Detect which cell encompasses the target text, then output its [X, Y] center coordinate. 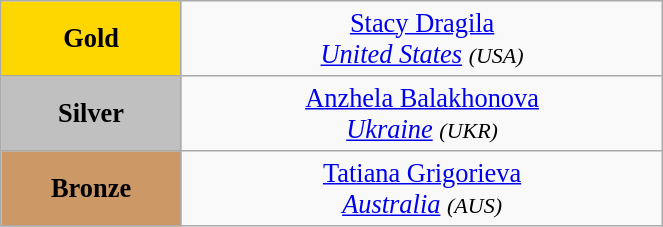
Tatiana GrigorievaAustralia (AUS) [422, 188]
Bronze [92, 188]
Gold [92, 38]
Anzhela BalakhonovaUkraine (UKR) [422, 112]
Silver [92, 112]
Stacy DragilaUnited States (USA) [422, 38]
